Detect which cell encompasses the target text, then output its [x, y] center coordinate. 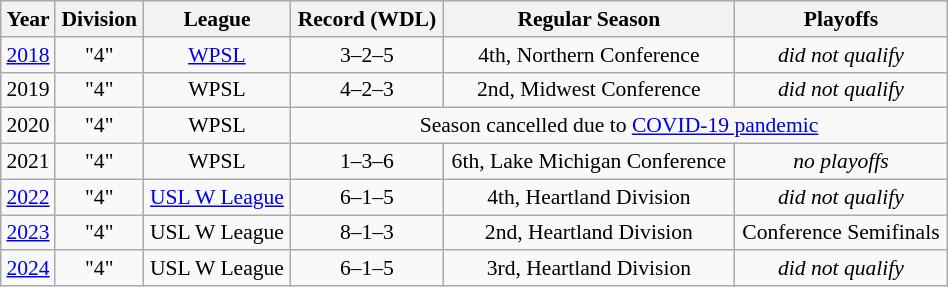
Year [28, 19]
Conference Semifinals [842, 233]
no playoffs [842, 162]
2nd, Midwest Conference [589, 90]
2018 [28, 55]
8–1–3 [367, 233]
6th, Lake Michigan Conference [589, 162]
2021 [28, 162]
Playoffs [842, 19]
2nd, Heartland Division [589, 233]
3–2–5 [367, 55]
4th, Heartland Division [589, 197]
Division [99, 19]
Season cancelled due to COVID-19 pandemic [619, 126]
1–3–6 [367, 162]
2019 [28, 90]
2022 [28, 197]
2023 [28, 233]
Record (WDL) [367, 19]
League [217, 19]
Regular Season [589, 19]
2024 [28, 269]
4th, Northern Conference [589, 55]
4–2–3 [367, 90]
3rd, Heartland Division [589, 269]
2020 [28, 126]
